Output the [x, y] coordinate of the center of the cell containing the given text.  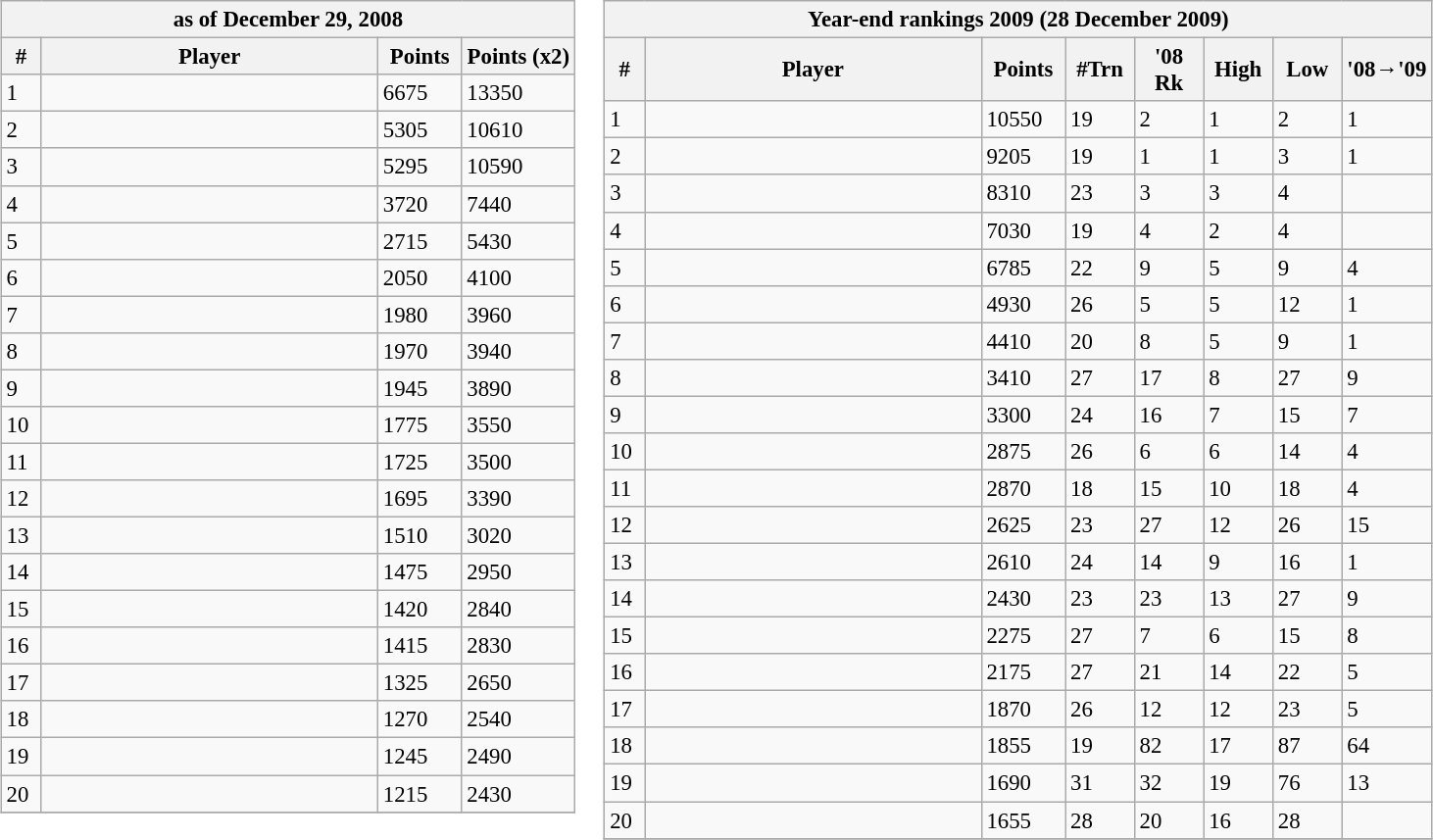
10590 [519, 167]
2870 [1023, 488]
1945 [420, 388]
2275 [1023, 636]
2175 [1023, 672]
9205 [1023, 157]
1870 [1023, 710]
76 [1308, 783]
2610 [1023, 562]
3960 [519, 315]
2050 [420, 277]
13350 [519, 93]
1690 [1023, 783]
1980 [420, 315]
1325 [420, 683]
'08→'09 [1387, 71]
1725 [420, 462]
3300 [1023, 415]
3500 [519, 462]
1970 [420, 351]
10550 [1023, 120]
1510 [420, 535]
'08 Rk [1168, 71]
3940 [519, 351]
2715 [420, 241]
1415 [420, 646]
5430 [519, 241]
6675 [420, 93]
2540 [519, 719]
1775 [420, 425]
2490 [519, 757]
1475 [420, 572]
4100 [519, 277]
7440 [519, 204]
High [1239, 71]
3020 [519, 535]
Points (x2) [519, 57]
3410 [1023, 377]
2875 [1023, 452]
7030 [1023, 230]
1655 [1023, 820]
1420 [420, 610]
8310 [1023, 193]
5295 [420, 167]
87 [1308, 746]
1855 [1023, 746]
64 [1387, 746]
1270 [420, 719]
3390 [519, 499]
21 [1168, 672]
31 [1100, 783]
3720 [420, 204]
1245 [420, 757]
6785 [1023, 268]
2950 [519, 572]
1215 [420, 793]
3550 [519, 425]
1695 [420, 499]
Low [1308, 71]
3890 [519, 388]
Year-end rankings 2009 (28 December 2009) [1018, 20]
82 [1168, 746]
4410 [1023, 341]
as of December 29, 2008 [288, 20]
4930 [1023, 304]
2625 [1023, 525]
32 [1168, 783]
#Trn [1100, 71]
2830 [519, 646]
10610 [519, 130]
5305 [420, 130]
2650 [519, 683]
2840 [519, 610]
